Detect which cell encompasses the target text, then output its [x, y] center coordinate. 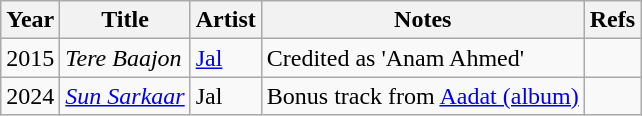
Credited as 'Anam Ahmed' [422, 58]
Artist [226, 20]
2024 [30, 96]
2015 [30, 58]
Bonus track from Aadat (album) [422, 96]
Title [125, 20]
Tere Baajon [125, 58]
Year [30, 20]
Notes [422, 20]
Sun Sarkaar [125, 96]
Refs [612, 20]
